Return the [x, y] coordinate for the center point of the cell that contains the specified text.  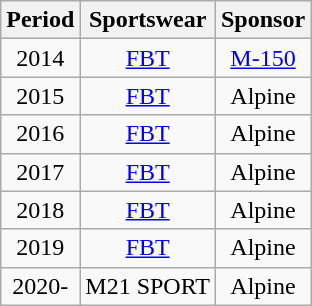
2020- [40, 286]
2019 [40, 248]
Sportswear [148, 20]
Period [40, 20]
Sponsor [262, 20]
2018 [40, 210]
M-150 [262, 58]
M21 SPORT [148, 286]
2014 [40, 58]
2015 [40, 96]
2017 [40, 172]
2016 [40, 134]
